Locate the cell with the specified text and output its [x, y] center coordinate. 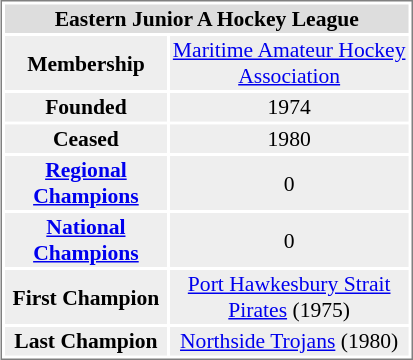
Maritime Amateur Hockey Association [290, 63]
Eastern Junior A Hockey League [207, 18]
Ceased [86, 138]
Northside Trojans (1980) [290, 341]
Port Hawkesbury Strait Pirates (1975) [290, 297]
Regional Champions [86, 183]
National Champions [86, 240]
Last Champion [86, 341]
Founded [86, 107]
First Champion [86, 297]
1974 [290, 107]
1980 [290, 138]
Membership [86, 63]
